Return (x, y) of the center of cell containing provided text 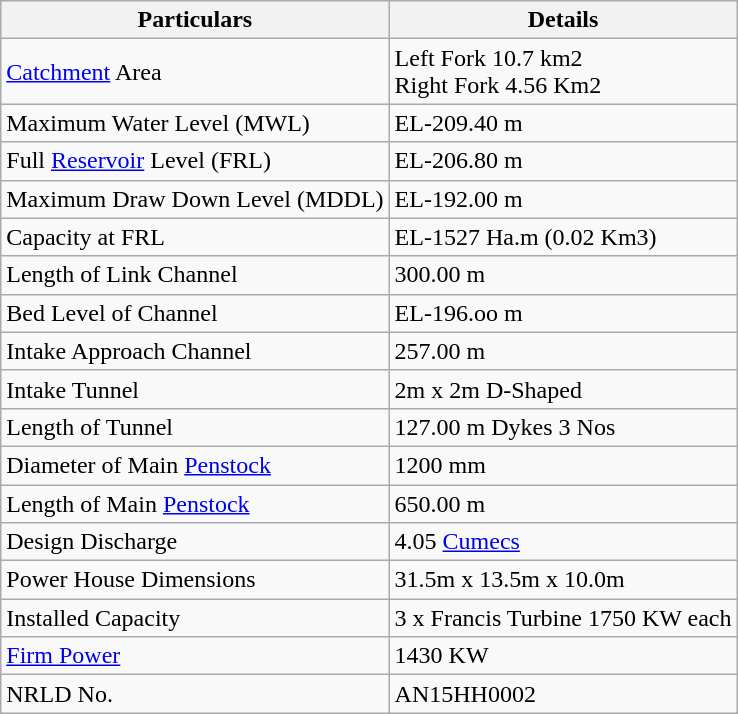
EL-206.80 m (563, 161)
3 x Francis Turbine 1750 KW each (563, 618)
257.00 m (563, 351)
Particulars (195, 20)
4.05 Cumecs (563, 542)
Installed Capacity (195, 618)
NRLD No. (195, 694)
Length of Link Channel (195, 275)
2m x 2m D-Shaped (563, 389)
Catchment Area (195, 72)
127.00 m Dykes 3 Nos (563, 427)
Bed Level of Channel (195, 313)
1430 KW (563, 656)
Full Reservoir Level (FRL) (195, 161)
Left Fork 10.7 km2Right Fork 4.56 Km2 (563, 72)
650.00 m (563, 503)
Maximum Draw Down Level (MDDL) (195, 199)
Design Discharge (195, 542)
EL-209.40 m (563, 123)
Capacity at FRL (195, 237)
Intake Tunnel (195, 389)
Intake Approach Channel (195, 351)
AN15HH0002 (563, 694)
Power House Dimensions (195, 580)
1200 mm (563, 465)
EL-1527 Ha.m (0.02 Km3) (563, 237)
Diameter of Main Penstock (195, 465)
Length of Tunnel (195, 427)
31.5m x 13.5m x 10.0m (563, 580)
EL-192.00 m (563, 199)
EL-196.oo m (563, 313)
Length of Main Penstock (195, 503)
Firm Power (195, 656)
Maximum Water Level (MWL) (195, 123)
Details (563, 20)
300.00 m (563, 275)
